For the text-containing cell, return its midpoint in [X, Y] coordinate format. 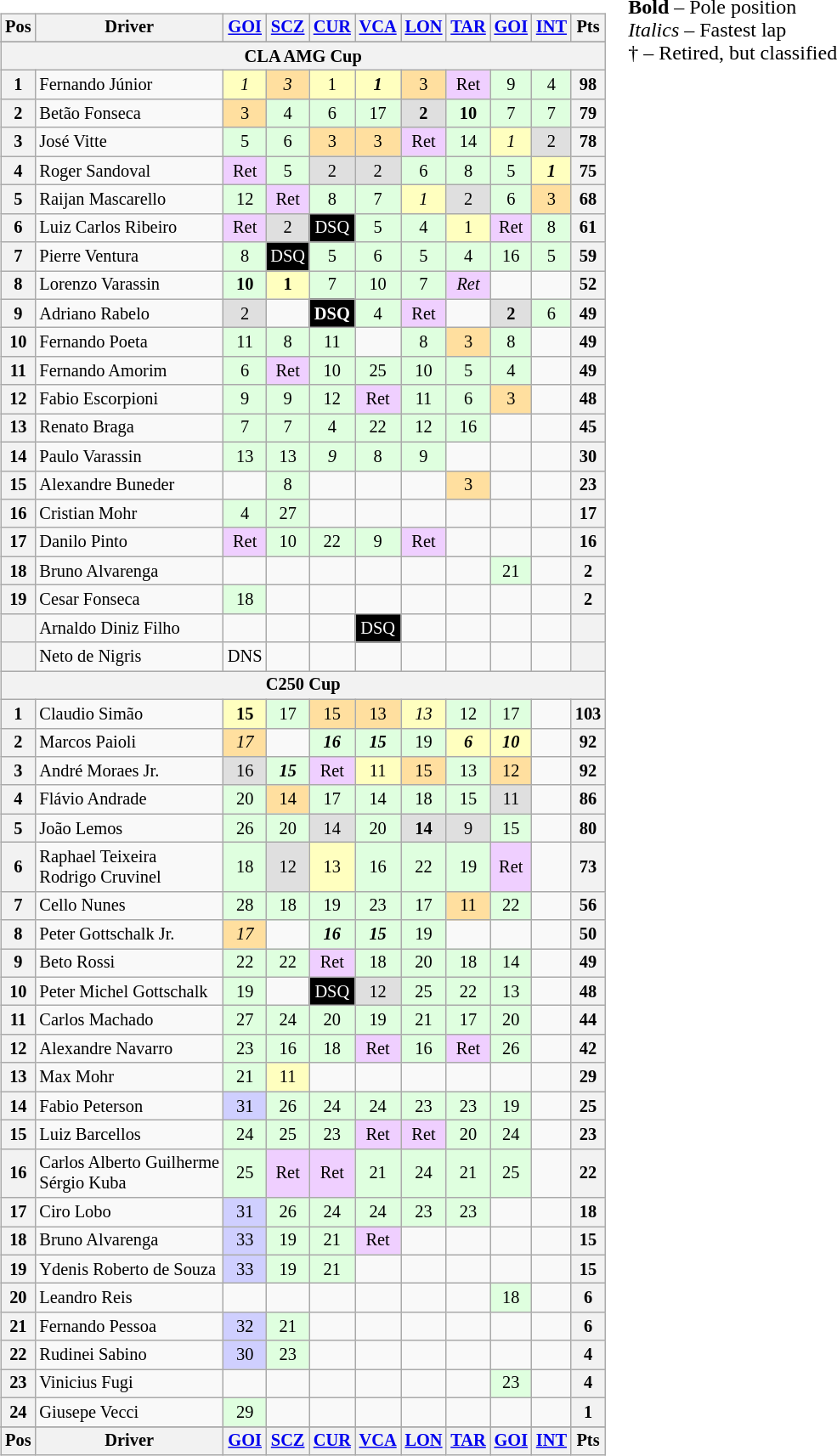
Leandro Reis [129, 1298]
Paulo Varassin [129, 456]
Fernando Amorim [129, 371]
Vinicius Fugi [129, 1384]
Betão Fonseca [129, 114]
103 [588, 714]
José Vitte [129, 142]
73 [588, 867]
Alexandre Buneder [129, 485]
Pierre Ventura [129, 257]
80 [588, 828]
Claudio Simão [129, 714]
Peter Michel Gottschalk [129, 991]
Fabio Escorpioni [129, 399]
Flávio Andrade [129, 799]
João Lemos [129, 828]
Alexandre Navarro [129, 1049]
Carlos Alberto GuilhermeSérgio Kuba [129, 1173]
61 [588, 228]
Fernando Júnior [129, 85]
Ydenis Roberto de Souza [129, 1269]
Ciro Lobo [129, 1212]
Roger Sandoval [129, 171]
28 [245, 906]
Raphael TeixeiraRodrigo Cruvinel [129, 867]
C250 Cup [303, 686]
Danilo Pinto [129, 542]
Fernando Pessoa [129, 1327]
Luiz Barcellos [129, 1135]
Cristian Mohr [129, 514]
Carlos Machado [129, 1020]
Marcos Paioli [129, 742]
98 [588, 85]
Fernando Poeta [129, 342]
68 [588, 200]
Beto Rossi [129, 963]
59 [588, 257]
Rudinei Sabino [129, 1355]
42 [588, 1049]
32 [245, 1327]
44 [588, 1020]
Adriano Rabelo [129, 313]
Peter Gottschalk Jr. [129, 934]
Giusepe Vecci [129, 1412]
Neto de Nigris [129, 657]
Lorenzo Varassin [129, 285]
75 [588, 171]
Max Mohr [129, 1077]
Raijan Mascarello [129, 200]
Arnaldo Diniz Filho [129, 628]
Luiz Carlos Ribeiro [129, 228]
52 [588, 285]
79 [588, 114]
78 [588, 142]
André Moraes Jr. [129, 771]
86 [588, 799]
Fabio Peterson [129, 1106]
DNS [245, 657]
45 [588, 428]
Renato Braga [129, 428]
Cesar Fonseca [129, 600]
CLA AMG Cup [303, 56]
Cello Nunes [129, 906]
56 [588, 906]
50 [588, 934]
